Return [x, y] of the center of cell containing provided text 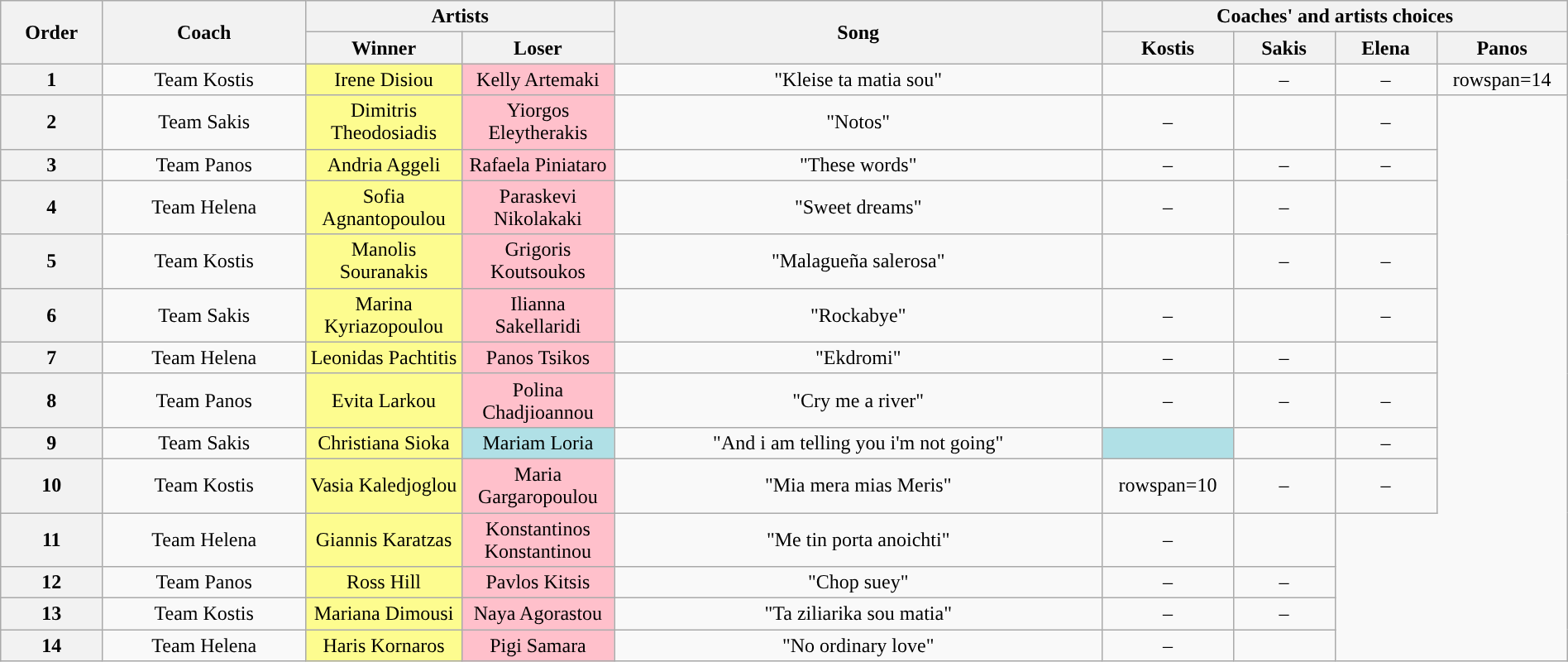
Order [51, 32]
Sakis [1284, 48]
"Ta ziliarika sou matia" [858, 614]
"And i am telling you i'm not going" [858, 443]
10 [51, 485]
"Mia mera mias Meris" [858, 485]
"Notos" [858, 122]
Dimitris Theodosiadis [384, 122]
Haris Kornaros [384, 645]
Ross Hill [384, 583]
5 [51, 261]
3 [51, 165]
Manolis Souranakis [384, 261]
12 [51, 583]
Yiorgos Eleytherakis [538, 122]
Leonidas Pachtitis [384, 357]
Kelly Artemaki [538, 79]
6 [51, 314]
Loser [538, 48]
Giannis Karatzas [384, 540]
"Chop suey" [858, 583]
Coaches' and artists choices [1335, 17]
Naya Agorastou [538, 614]
4 [51, 207]
13 [51, 614]
"Rockabye" [858, 314]
Christiana Sioka [384, 443]
"Cry me a river" [858, 401]
Ilianna Sakellaridi [538, 314]
rowspan=14 [1502, 79]
Mariam Loria [538, 443]
Grigoris Koutsoukos [538, 261]
Song [858, 32]
Evita Larkou [384, 401]
8 [51, 401]
Panos Tsikos [538, 357]
1 [51, 79]
Panos [1502, 48]
2 [51, 122]
Polina Chadjioannou [538, 401]
Coach [204, 32]
7 [51, 357]
Paraskevi Nikolakaki [538, 207]
Kostis [1168, 48]
Rafaela Piniataro [538, 165]
Konstantinos Konstantinou [538, 540]
Sofia Agnantopoulou [384, 207]
"Me tin porta anoichti" [858, 540]
Pigi Samara [538, 645]
Elena [1386, 48]
14 [51, 645]
Vasia Kaledjoglou [384, 485]
11 [51, 540]
"Sweet dreams" [858, 207]
Mariana Dimousi [384, 614]
rowspan=10 [1168, 485]
"These words" [858, 165]
Winner [384, 48]
Irene Disiou [384, 79]
Artists [460, 17]
9 [51, 443]
"Malagueña salerosa" [858, 261]
Marina Kyriazopoulou [384, 314]
Pavlos Kitsis [538, 583]
"Ekdromi" [858, 357]
"No ordinary love" [858, 645]
Maria Gargaropoulou [538, 485]
Andria Aggeli [384, 165]
"Kleise ta matia sou" [858, 79]
